Locate the cell with the specified text and output its [x, y] center coordinate. 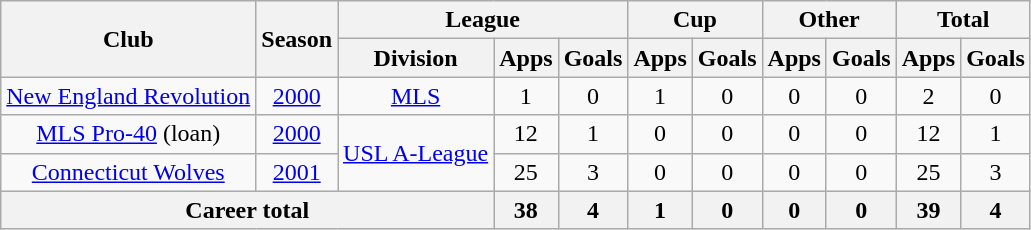
USL A-League [416, 153]
MLS Pro-40 (loan) [128, 134]
Cup [695, 20]
2001 [297, 172]
Club [128, 39]
Career total [248, 210]
Other [829, 20]
2 [928, 96]
39 [928, 210]
38 [526, 210]
League [483, 20]
Connecticut Wolves [128, 172]
Season [297, 39]
New England Revolution [128, 96]
Division [416, 58]
MLS [416, 96]
Total [963, 20]
